Return (x, y) of the center of cell containing provided text 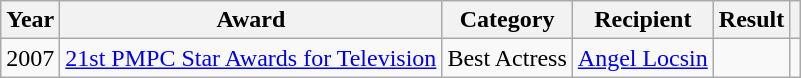
21st PMPC Star Awards for Television (251, 58)
Best Actress (507, 58)
Recipient (642, 20)
2007 (30, 58)
Year (30, 20)
Category (507, 20)
Result (751, 20)
Award (251, 20)
Angel Locsin (642, 58)
